Determine the (x, y) coordinate at the center of the cell enclosing the given text.  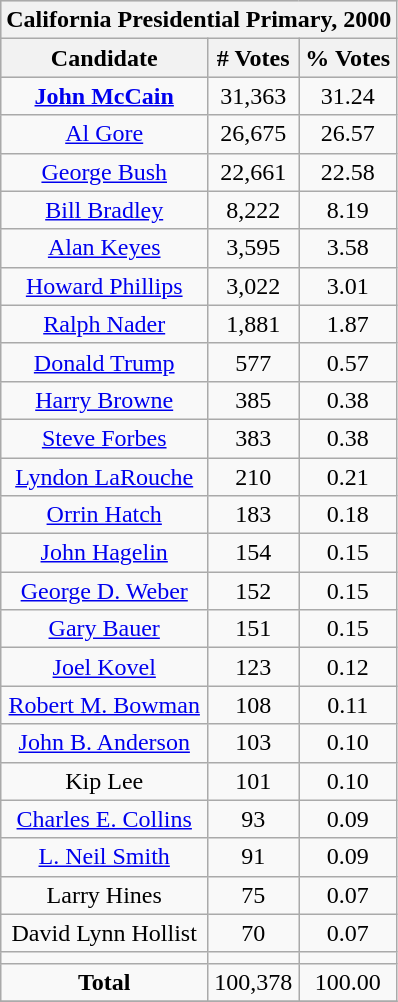
Steve Forbes (104, 438)
154 (254, 553)
Joel Kovel (104, 667)
100,378 (254, 982)
26,675 (254, 134)
3.58 (348, 248)
Donald Trump (104, 362)
L. Neil Smith (104, 857)
George D. Weber (104, 591)
# Votes (254, 58)
Al Gore (104, 134)
26.57 (348, 134)
70 (254, 933)
3,595 (254, 248)
Larry Hines (104, 895)
31,363 (254, 96)
Charles E. Collins (104, 819)
0.57 (348, 362)
152 (254, 591)
101 (254, 781)
31.24 (348, 96)
3,022 (254, 286)
3.01 (348, 286)
91 (254, 857)
Gary Bauer (104, 629)
385 (254, 400)
George Bush (104, 172)
8.19 (348, 210)
0.12 (348, 667)
108 (254, 705)
Howard Phillips (104, 286)
0.18 (348, 515)
John Hagelin (104, 553)
22,661 (254, 172)
David Lynn Hollist (104, 933)
Orrin Hatch (104, 515)
Ralph Nader (104, 324)
Total (104, 982)
93 (254, 819)
John B. Anderson (104, 743)
Harry Browne (104, 400)
1,881 (254, 324)
Alan Keyes (104, 248)
0.11 (348, 705)
210 (254, 477)
103 (254, 743)
Lyndon LaRouche (104, 477)
John McCain (104, 96)
Bill Bradley (104, 210)
577 (254, 362)
1.87 (348, 324)
183 (254, 515)
383 (254, 438)
Robert M. Bowman (104, 705)
75 (254, 895)
22.58 (348, 172)
Candidate (104, 58)
% Votes (348, 58)
123 (254, 667)
California Presidential Primary, 2000 (199, 20)
Kip Lee (104, 781)
8,222 (254, 210)
0.21 (348, 477)
100.00 (348, 982)
151 (254, 629)
